Search for the cell housing the specified text and yield its [x, y] center coordinate. 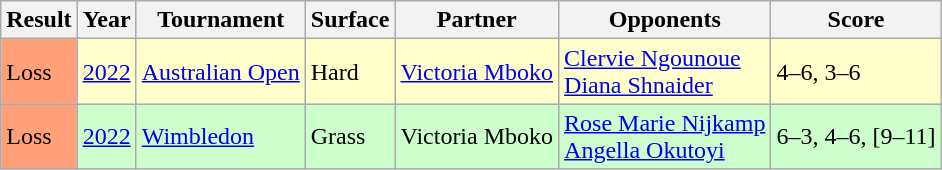
Score [856, 20]
Rose Marie Nijkamp Angella Okutoyi [665, 136]
Tournament [220, 20]
Australian Open [220, 72]
6–3, 4–6, [9–11] [856, 136]
Hard [350, 72]
Clervie Ngounoue Diana Shnaider [665, 72]
Opponents [665, 20]
Result [39, 20]
Partner [477, 20]
Wimbledon [220, 136]
Year [106, 20]
4–6, 3–6 [856, 72]
Grass [350, 136]
Surface [350, 20]
